From the cell containing the given text, extract its center point as (X, Y) coordinate. 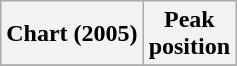
Chart (2005) (72, 34)
Peakposition (189, 34)
